Locate the cell with the specified text and output its (x, y) center coordinate. 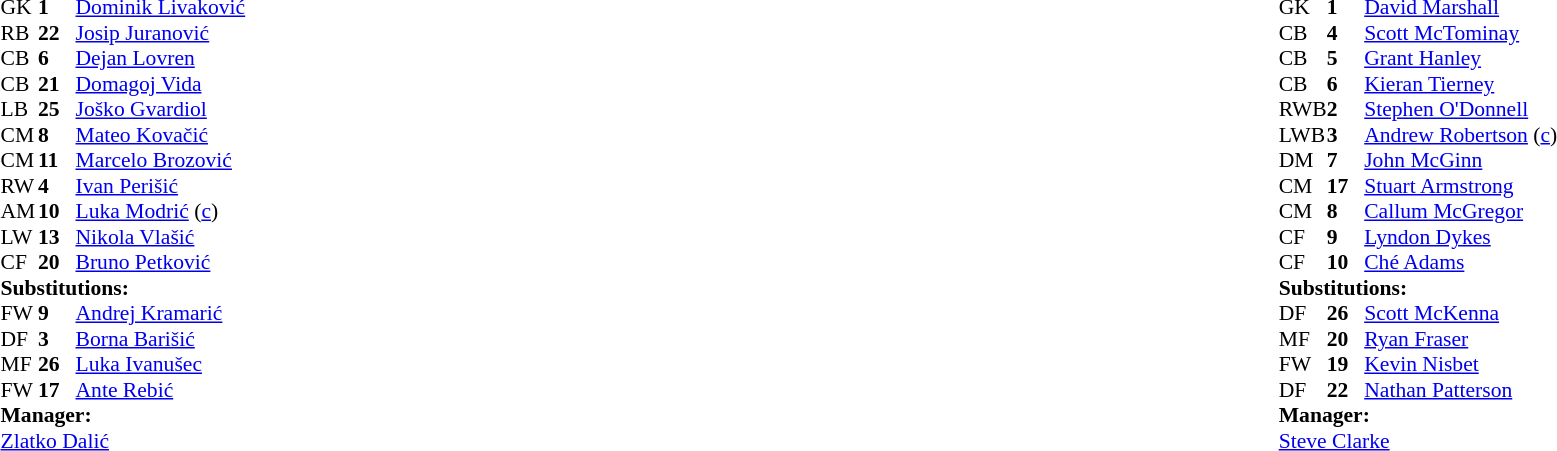
RB (19, 33)
21 (57, 84)
11 (57, 161)
Lyndon Dykes (1460, 237)
Ante Rebić (161, 390)
LWB (1303, 135)
Scott McKenna (1460, 313)
Luka Ivanušec (161, 365)
Stuart Armstrong (1460, 186)
Marcelo Brozović (161, 161)
Kevin Nisbet (1460, 365)
Josip Juranović (161, 33)
Mateo Kovačić (161, 135)
13 (57, 237)
RW (19, 186)
Andrej Kramarić (161, 313)
RWB (1303, 109)
Bruno Petković (161, 263)
LW (19, 237)
19 (1346, 365)
DM (1303, 161)
25 (57, 109)
Andrew Robertson (c) (1460, 135)
Joško Gvardiol (161, 109)
Ivan Perišić (161, 186)
Substitutions: (122, 288)
Luka Modrić (c) (161, 211)
Stephen O'Donnell (1460, 109)
Grant Hanley (1460, 59)
7 (1346, 161)
Nathan Patterson (1460, 390)
2 (1346, 109)
Manager: (122, 415)
Dejan Lovren (161, 59)
Kieran Tierney (1460, 84)
Borna Barišić (161, 339)
Scott McTominay (1460, 33)
Ryan Fraser (1460, 339)
John McGinn (1460, 161)
LB (19, 109)
Nikola Vlašić (161, 237)
5 (1346, 59)
AM (19, 211)
Domagoj Vida (161, 84)
Callum McGregor (1460, 211)
Ché Adams (1460, 263)
